Determine the [X, Y] coordinate at the center of the cell enclosing the given text.  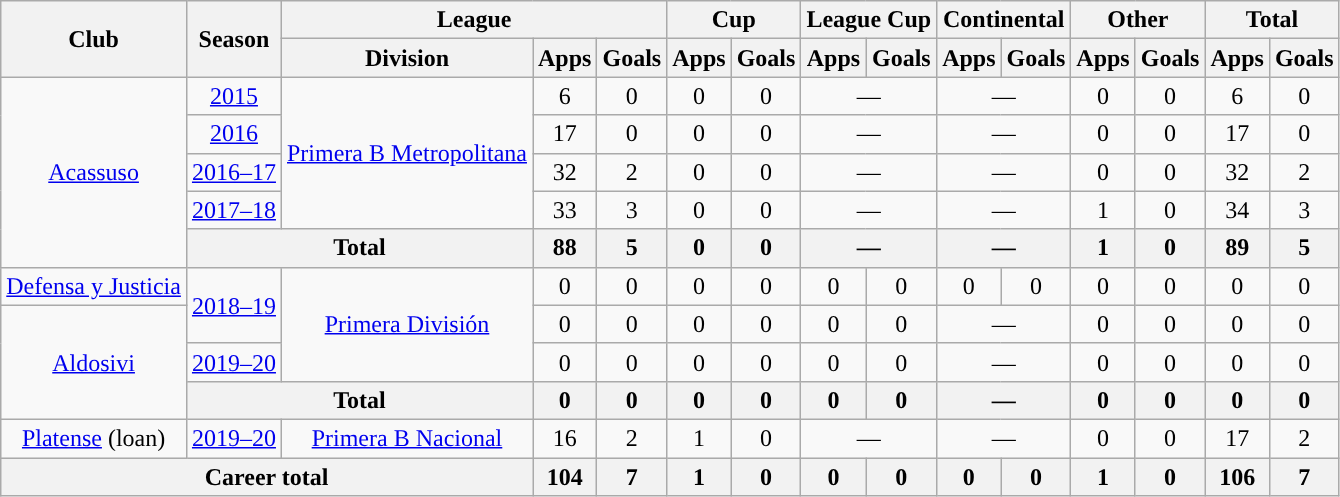
League Cup [869, 20]
33 [564, 210]
2016 [234, 134]
2016–17 [234, 172]
Season [234, 39]
Aldosivi [94, 362]
89 [1237, 248]
2015 [234, 96]
2018–19 [234, 305]
Platense (loan) [94, 438]
106 [1237, 477]
Career total [267, 477]
34 [1237, 210]
2017–18 [234, 210]
Cup [734, 20]
Other [1138, 20]
Primera División [406, 324]
16 [564, 438]
Club [94, 39]
104 [564, 477]
Division [406, 58]
Primera B Metropolitana [406, 153]
Defensa y Justicia [94, 286]
League [474, 20]
Continental [1004, 20]
Primera B Nacional [406, 438]
Acassuso [94, 172]
88 [564, 248]
